Provide the [X, Y] coordinate of the cell's center where the given text is located.  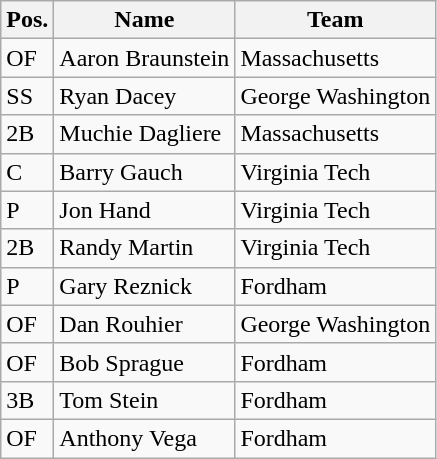
Name [144, 20]
Muchie Dagliere [144, 134]
Ryan Dacey [144, 96]
Randy Martin [144, 248]
Barry Gauch [144, 172]
Anthony Vega [144, 438]
Team [336, 20]
Aaron Braunstein [144, 58]
Jon Hand [144, 210]
Tom Stein [144, 400]
Gary Reznick [144, 286]
Dan Rouhier [144, 324]
Pos. [28, 20]
C [28, 172]
3B [28, 400]
Bob Sprague [144, 362]
SS [28, 96]
